Extract the [X, Y] coordinate from the center of the cell holding the provided text.  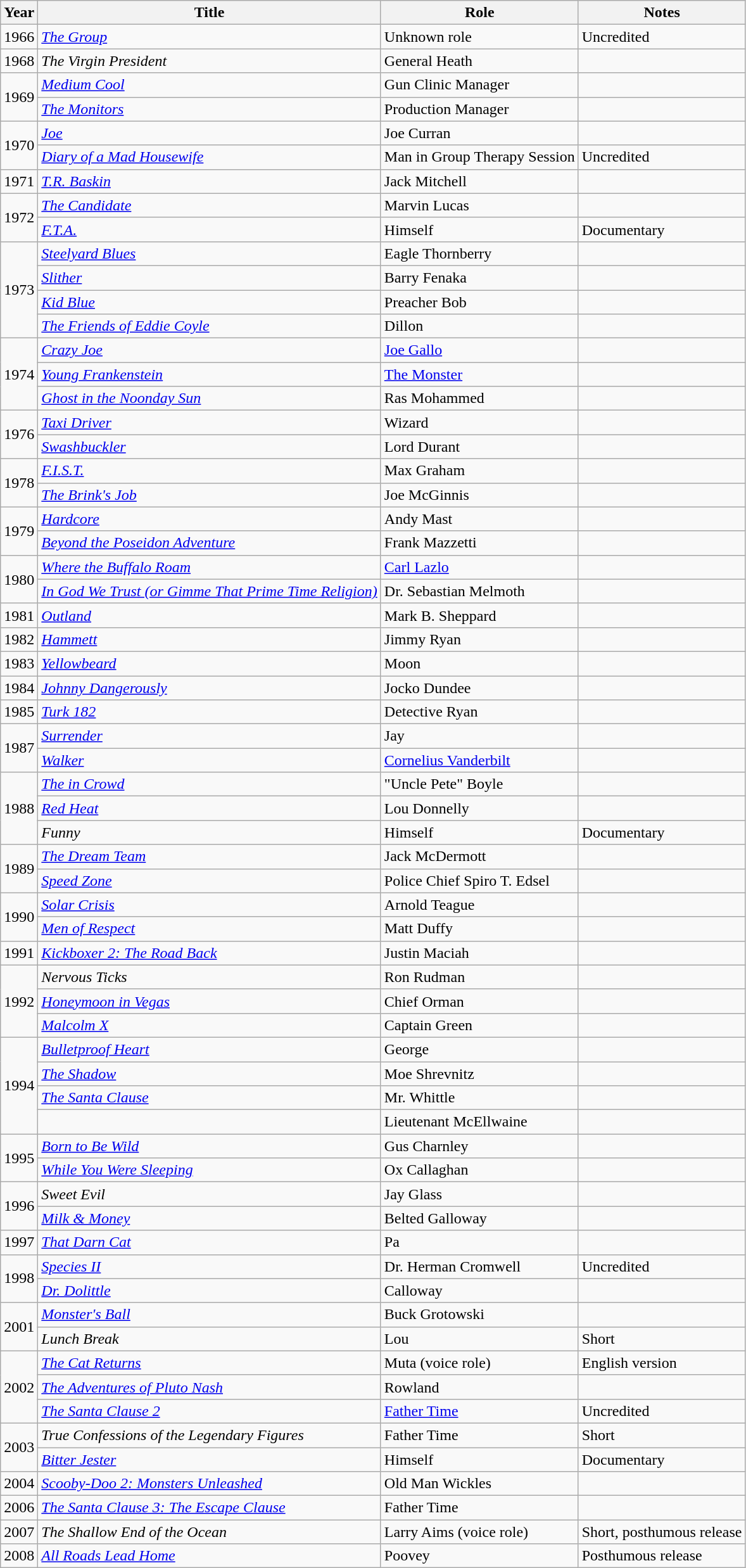
Jack McDermott [479, 857]
Lou Donnelly [479, 808]
Bitter Jester [210, 1459]
2006 [19, 1508]
The Group [210, 37]
Beyond the Poseidon Adventure [210, 543]
Crazy Joe [210, 350]
1989 [19, 869]
Chief Orman [479, 1001]
Nervous Ticks [210, 977]
1974 [19, 374]
1969 [19, 97]
The Shadow [210, 1074]
The Dream Team [210, 857]
Matt Duffy [479, 929]
F.I.S.T. [210, 471]
Jay Glass [479, 1194]
Diary of a Mad Housewife [210, 157]
1973 [19, 290]
The Brink's Job [210, 495]
Bulletproof Heart [210, 1049]
1982 [19, 639]
"Uncle Pete" Boyle [479, 784]
The Adventures of Pluto Nash [210, 1387]
Joe [210, 133]
Captain Green [479, 1025]
Joe McGinnis [479, 495]
1983 [19, 663]
1966 [19, 37]
2007 [19, 1532]
Notes [662, 13]
The Friends of Eddie Coyle [210, 326]
1971 [19, 181]
Ox Callaghan [479, 1170]
Belted Galloway [479, 1218]
Swashbuckler [210, 447]
Lou [479, 1339]
2003 [19, 1447]
The Shallow End of the Ocean [210, 1532]
That Darn Cat [210, 1242]
Ras Mohammed [479, 398]
1968 [19, 61]
2008 [19, 1556]
Wizard [479, 423]
1987 [19, 748]
Turk 182 [210, 712]
Marvin Lucas [479, 205]
Man in Group Therapy Session [479, 157]
Unknown role [479, 37]
1995 [19, 1158]
While You Were Sleeping [210, 1170]
Outland [210, 615]
Carl Lazlo [479, 567]
1979 [19, 531]
Jimmy Ryan [479, 639]
The Santa Clause 3: The Escape Clause [210, 1508]
Moon [479, 663]
1984 [19, 687]
2002 [19, 1387]
Andy Mast [479, 519]
1976 [19, 435]
Dr. Sebastian Melmoth [479, 591]
General Heath [479, 61]
Title [210, 13]
True Confessions of the Legendary Figures [210, 1435]
1978 [19, 483]
2004 [19, 1484]
Frank Mazzetti [479, 543]
1990 [19, 917]
Monster's Ball [210, 1315]
2001 [19, 1327]
The Monitors [210, 109]
Medium Cool [210, 85]
Muta (voice role) [479, 1363]
1981 [19, 615]
Pa [479, 1242]
All Roads Lead Home [210, 1556]
F.T.A. [210, 229]
Ron Rudman [479, 977]
Joe Gallo [479, 350]
Max Graham [479, 471]
Where the Buffalo Roam [210, 567]
Lord Durant [479, 447]
Scooby-Doo 2: Monsters Unleashed [210, 1484]
Lunch Break [210, 1339]
Speed Zone [210, 881]
Larry Aims (voice role) [479, 1532]
1985 [19, 712]
Gus Charnley [479, 1146]
Kickboxer 2: The Road Back [210, 953]
Eagle Thornberry [479, 253]
The Santa Clause [210, 1098]
1972 [19, 217]
In God We Trust (or Gimme That Prime Time Religion) [210, 591]
Mr. Whittle [479, 1098]
Year [19, 13]
Production Manager [479, 109]
Old Man Wickles [479, 1484]
Posthumous release [662, 1556]
Hammett [210, 639]
Johnny Dangerously [210, 687]
Taxi Driver [210, 423]
Buck Grotowski [479, 1315]
Police Chief Spiro T. Edsel [479, 881]
The Cat Returns [210, 1363]
Detective Ryan [479, 712]
Arnold Teague [479, 905]
Poovey [479, 1556]
Milk & Money [210, 1218]
Sweet Evil [210, 1194]
T.R. Baskin [210, 181]
Role [479, 13]
Jocko Dundee [479, 687]
1980 [19, 579]
1996 [19, 1206]
Solar Crisis [210, 905]
1991 [19, 953]
Surrender [210, 736]
Honeymoon in Vegas [210, 1001]
Walker [210, 760]
1994 [19, 1085]
Malcolm X [210, 1025]
Dr. Herman Cromwell [479, 1266]
The Santa Clause 2 [210, 1411]
1998 [19, 1278]
The Candidate [210, 205]
Born to Be Wild [210, 1146]
Men of Respect [210, 929]
The Monster [479, 374]
Calloway [479, 1291]
The Virgin President [210, 61]
The in Crowd [210, 784]
Jay [479, 736]
Dillon [479, 326]
Mark B. Sheppard [479, 615]
Gun Clinic Manager [479, 85]
Joe Curran [479, 133]
Red Heat [210, 808]
Lieutenant McEllwaine [479, 1122]
Kid Blue [210, 302]
Funny [210, 832]
Slither [210, 277]
Barry Fenaka [479, 277]
1970 [19, 145]
1992 [19, 1001]
1997 [19, 1242]
English version [662, 1363]
Yellowbeard [210, 663]
Dr. Dolittle [210, 1291]
Rowland [479, 1387]
George [479, 1049]
Species II [210, 1266]
Cornelius Vanderbilt [479, 760]
Preacher Bob [479, 302]
Moe Shrevnitz [479, 1074]
Ghost in the Noonday Sun [210, 398]
Short, posthumous release [662, 1532]
Steelyard Blues [210, 253]
1988 [19, 808]
Hardcore [210, 519]
Justin Maciah [479, 953]
Jack Mitchell [479, 181]
Young Frankenstein [210, 374]
